Output the (X, Y) coordinate of the center of the cell containing the given text.  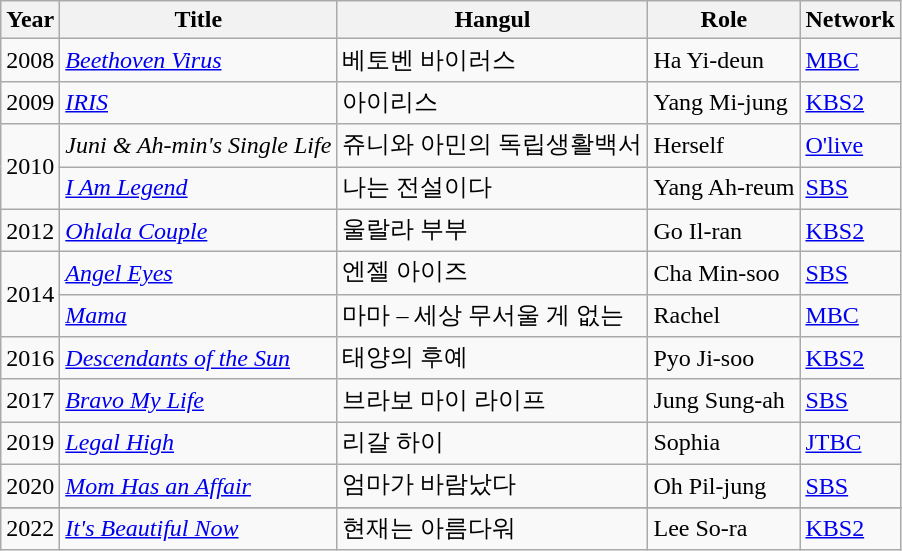
Jung Sung-ah (724, 400)
2022 (30, 528)
Herself (724, 146)
Sophia (724, 444)
리갈 하이 (492, 444)
Yang Mi-jung (724, 102)
Year (30, 20)
2014 (30, 294)
울랄라 부부 (492, 230)
Mom Has an Affair (198, 486)
2012 (30, 230)
Legal High (198, 444)
It's Beautiful Now (198, 528)
Descendants of the Sun (198, 358)
Role (724, 20)
Bravo My Life (198, 400)
나는 전설이다 (492, 188)
Angel Eyes (198, 274)
Oh Pil-jung (724, 486)
Ohlala Couple (198, 230)
엄마가 바람났다 (492, 486)
2010 (30, 166)
Network (850, 20)
2016 (30, 358)
IRIS (198, 102)
2009 (30, 102)
Mama (198, 316)
태양의 후예 (492, 358)
브라보 마이 라이프 (492, 400)
쥬니와 아민의 독립생활백서 (492, 146)
Yang Ah-reum (724, 188)
Beethoven Virus (198, 60)
Pyo Ji-soo (724, 358)
I Am Legend (198, 188)
베토벤 바이러스 (492, 60)
마마 – 세상 무서울 게 없는 (492, 316)
Lee So-ra (724, 528)
Juni & Ah-min's Single Life (198, 146)
JTBC (850, 444)
엔젤 아이즈 (492, 274)
2020 (30, 486)
2019 (30, 444)
Hangul (492, 20)
Go Il-ran (724, 230)
Rachel (724, 316)
Cha Min-soo (724, 274)
2008 (30, 60)
현재는 아름다워 (492, 528)
Ha Yi-deun (724, 60)
O'live (850, 146)
Title (198, 20)
2017 (30, 400)
아이리스 (492, 102)
